Locate the cell with the specified text and output its [X, Y] center coordinate. 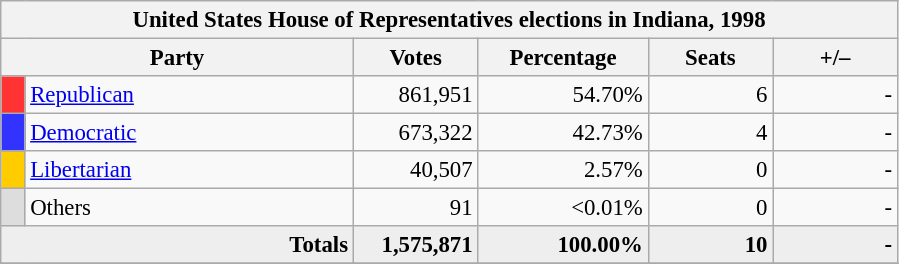
Party [178, 58]
40,507 [416, 170]
United States House of Representatives elections in Indiana, 1998 [450, 20]
861,951 [416, 95]
6 [710, 95]
54.70% [563, 95]
Democratic [189, 133]
Votes [416, 58]
91 [416, 208]
10 [710, 245]
Others [189, 208]
<0.01% [563, 208]
1,575,871 [416, 245]
Percentage [563, 58]
Seats [710, 58]
Totals [178, 245]
Libertarian [189, 170]
100.00% [563, 245]
4 [710, 133]
2.57% [563, 170]
+/– [836, 58]
42.73% [563, 133]
673,322 [416, 133]
Republican [189, 95]
